Find where the given text appears and provide that cell's center as [x, y] coordinate. 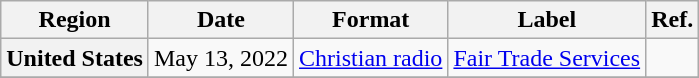
Region [75, 20]
Fair Trade Services [547, 58]
Label [547, 20]
United States [75, 58]
May 13, 2022 [220, 58]
Format [371, 20]
Christian radio [371, 58]
Ref. [672, 20]
Date [220, 20]
